Provide the [x, y] coordinate of the cell's center where the given text is located.  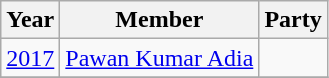
2017 [30, 58]
Year [30, 20]
Party [293, 20]
Pawan Kumar Adia [160, 58]
Member [160, 20]
